Scan for the cell matching the given text and deliver its (x, y) coordinate at center. 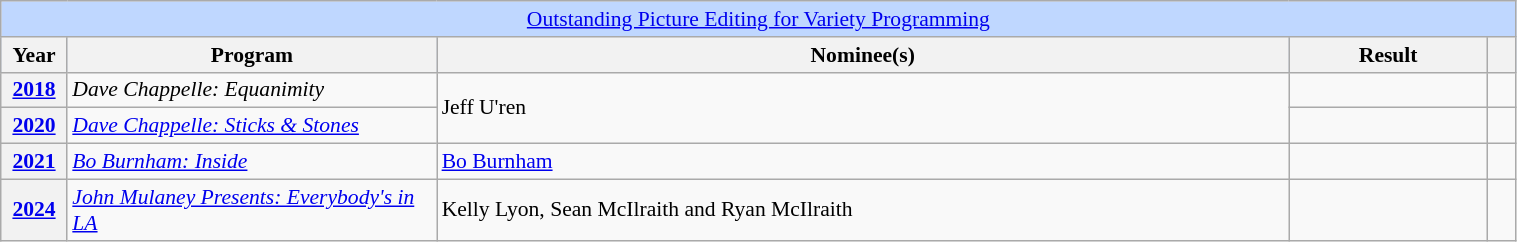
2020 (34, 126)
2024 (34, 210)
Program (252, 55)
Year (34, 55)
Nominee(s) (863, 55)
Bo Burnham: Inside (252, 162)
Jeff U'ren (863, 108)
Bo Burnham (863, 162)
Result (1388, 55)
Dave Chappelle: Sticks & Stones (252, 126)
2021 (34, 162)
Dave Chappelle: Equanimity (252, 90)
2018 (34, 90)
Kelly Lyon, Sean McIlraith and Ryan McIlraith (863, 210)
Outstanding Picture Editing for Variety Programming (758, 19)
John Mulaney Presents: Everybody's in LA (252, 210)
